Capture the cell that displays the provided text and extract its [X, Y] central coordinate. 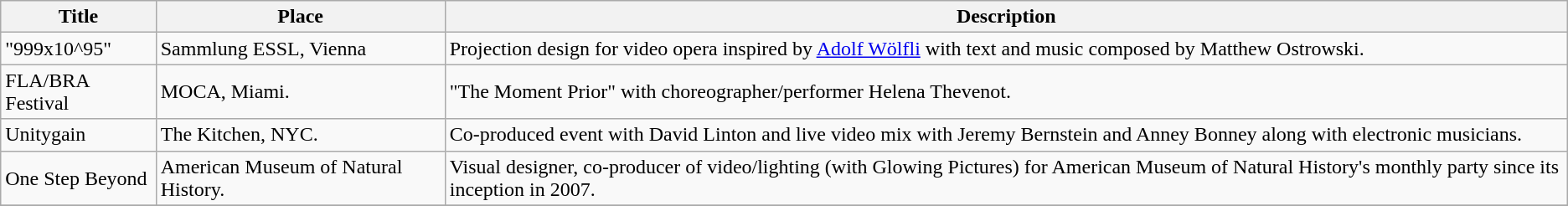
Projection design for video opera inspired by Adolf Wölfli with text and music composed by Matthew Ostrowski. [1006, 49]
Unitygain [79, 135]
The Kitchen, NYC. [300, 135]
FLA/BRA Festival [79, 92]
"999x10^95" [79, 49]
MOCA, Miami. [300, 92]
Co-produced event with David Linton and live video mix with Jeremy Bernstein and Anney Bonney along with electronic musicians. [1006, 135]
Description [1006, 17]
American Museum of Natural History. [300, 178]
One Step Beyond [79, 178]
"The Moment Prior" with choreographer/performer Helena Thevenot. [1006, 92]
Place [300, 17]
Sammlung ESSL, Vienna [300, 49]
Title [79, 17]
